Provide the (X, Y) coordinate of the cell's center where the given text is located.  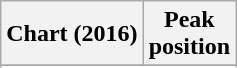
Chart (2016) (72, 34)
Peakposition (189, 34)
